Search for the cell housing the specified text and yield its [x, y] center coordinate. 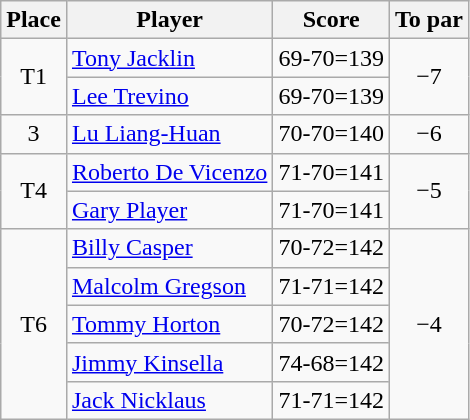
−6 [430, 134]
−7 [430, 77]
Tommy Horton [169, 324]
Gary Player [169, 210]
70-70=140 [332, 134]
Jimmy Kinsella [169, 362]
Billy Casper [169, 248]
−5 [430, 191]
Lu Liang-Huan [169, 134]
T4 [34, 191]
Player [169, 20]
Lee Trevino [169, 96]
T1 [34, 77]
74-68=142 [332, 362]
Tony Jacklin [169, 58]
Place [34, 20]
Roberto De Vicenzo [169, 172]
T6 [34, 324]
Score [332, 20]
3 [34, 134]
−4 [430, 324]
Malcolm Gregson [169, 286]
To par [430, 20]
Jack Nicklaus [169, 400]
